Return the (x, y) coordinate for the center point of the cell that contains the specified text.  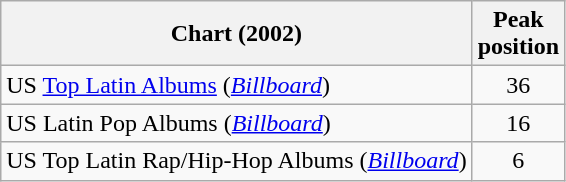
36 (518, 85)
Peakposition (518, 34)
Chart (2002) (236, 34)
US Top Latin Albums (Billboard) (236, 85)
US Top Latin Rap/Hip-Hop Albums (Billboard) (236, 161)
US Latin Pop Albums (Billboard) (236, 123)
16 (518, 123)
6 (518, 161)
